Provide the (X, Y) coordinate of the cell's center where the given text is located.  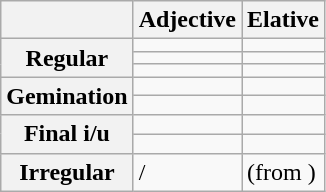
Gemination (67, 96)
/ (187, 172)
(from ) (284, 172)
Adjective (187, 20)
Final i/u (67, 134)
Elative (284, 20)
Regular (67, 58)
Irregular (67, 172)
